Find where the given text appears and provide that cell's center as (X, Y) coordinate. 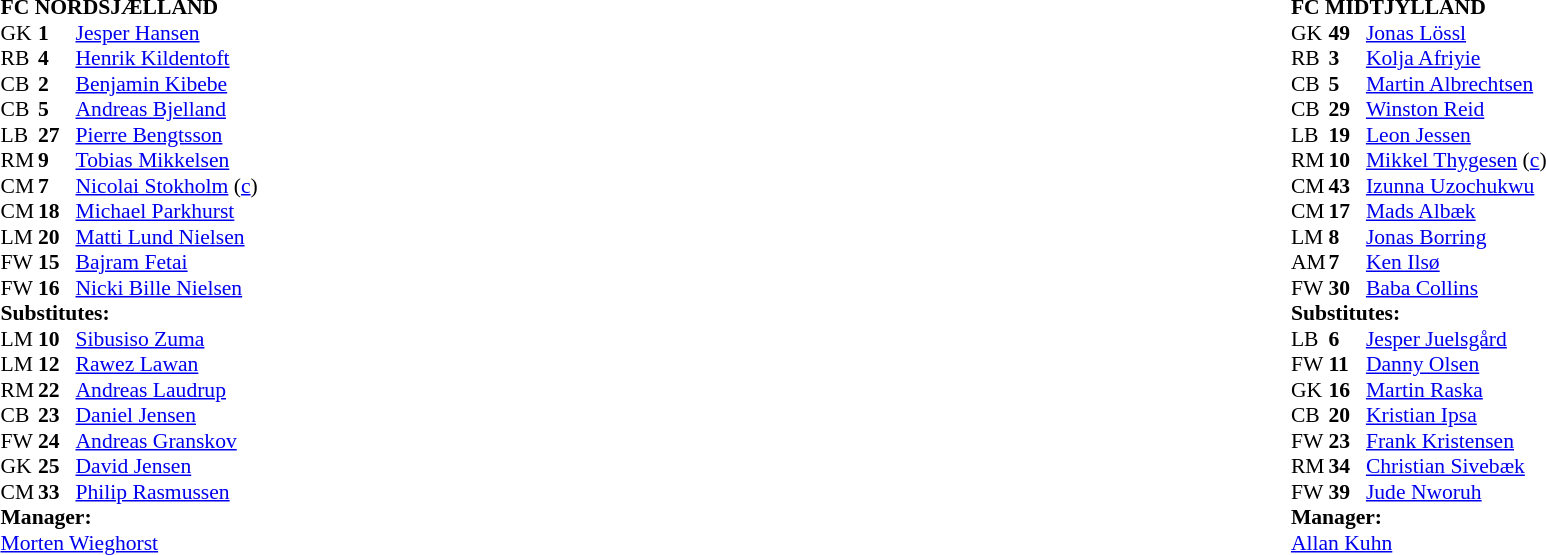
27 (57, 135)
Andreas Bjelland (167, 109)
12 (57, 365)
39 (1347, 492)
Andreas Granskov (167, 441)
Nicolai Stokholm (c) (167, 186)
Sibusiso Zuma (167, 339)
6 (1347, 339)
11 (1347, 365)
15 (57, 263)
19 (1347, 135)
43 (1347, 186)
49 (1347, 33)
17 (1347, 211)
29 (1347, 109)
Substitutes: (128, 313)
AM (1310, 263)
9 (57, 161)
David Jensen (167, 467)
30 (1347, 288)
Rawez Lawan (167, 365)
Jesper Hansen (167, 33)
25 (57, 467)
Michael Parkhurst (167, 211)
22 (57, 390)
Daniel Jensen (167, 415)
Manager: (128, 517)
Andreas Laudrup (167, 390)
33 (57, 492)
18 (57, 211)
4 (57, 59)
2 (57, 84)
Matti Lund Nielsen (167, 237)
Benjamin Kibebe (167, 84)
Bajram Fetai (167, 263)
Henrik Kildentoft (167, 59)
24 (57, 441)
3 (1347, 59)
Philip Rasmussen (167, 492)
Tobias Mikkelsen (167, 161)
1 (57, 33)
Nicki Bille Nielsen (167, 288)
34 (1347, 467)
Pierre Bengtsson (167, 135)
8 (1347, 237)
